From the cell containing the given text, extract its center point as (X, Y) coordinate. 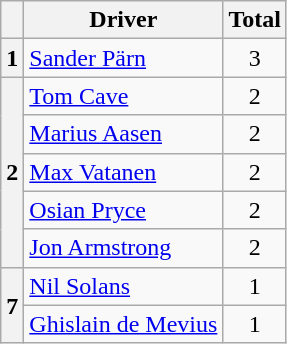
Jon Armstrong (124, 248)
3 (255, 58)
Marius Aasen (124, 134)
Sander Pärn (124, 58)
Max Vatanen (124, 172)
Driver (124, 20)
Tom Cave (124, 96)
7 (12, 305)
Ghislain de Mevius (124, 324)
Total (255, 20)
Osian Pryce (124, 210)
Nil Solans (124, 286)
